Return the (X, Y) coordinate for the center point of the cell that contains the specified text.  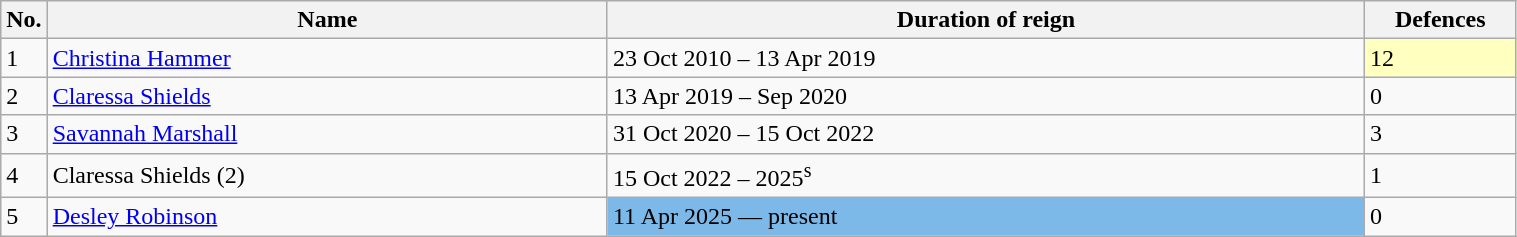
5 (24, 217)
23 Oct 2010 – 13 Apr 2019 (986, 58)
Savannah Marshall (327, 134)
Christina Hammer (327, 58)
Claressa Shields (327, 96)
Desley Robinson (327, 217)
Duration of reign (986, 20)
12 (1441, 58)
Defences (1441, 20)
Name (327, 20)
15 Oct 2022 – 2025s (986, 176)
4 (24, 176)
13 Apr 2019 – Sep 2020 (986, 96)
2 (24, 96)
31 Oct 2020 – 15 Oct 2022 (986, 134)
Claressa Shields (2) (327, 176)
11 Apr 2025 — present (986, 217)
No. (24, 20)
